Capture the cell that displays the provided text and extract its (x, y) central coordinate. 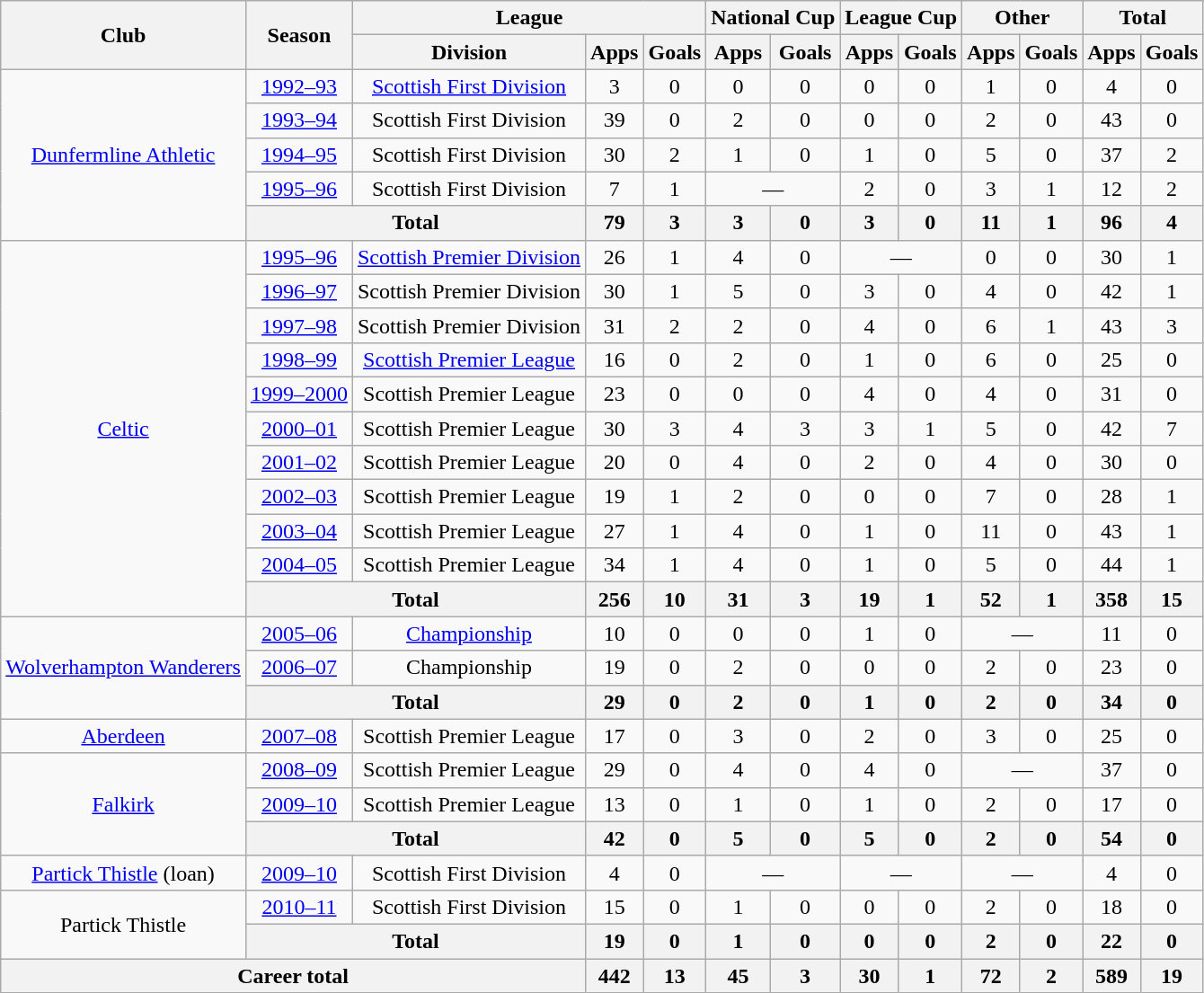
Partick Thistle (loan) (124, 873)
2006–07 (298, 668)
2005–06 (298, 634)
12 (1111, 189)
358 (1111, 599)
1993–94 (298, 120)
1994–95 (298, 155)
18 (1111, 907)
Falkirk (124, 804)
27 (615, 531)
96 (1111, 223)
Other (1023, 18)
1992–93 (298, 86)
2008–09 (298, 770)
2003–04 (298, 531)
League Cup (901, 18)
2004–05 (298, 565)
45 (739, 975)
2000–01 (298, 429)
Partick Thistle (124, 924)
28 (1111, 497)
26 (615, 257)
2007–08 (298, 736)
Career total (293, 975)
Season (298, 35)
79 (615, 223)
44 (1111, 565)
Dunfermline Athletic (124, 155)
1996–97 (298, 291)
League (528, 18)
1999–2000 (298, 394)
2010–11 (298, 907)
256 (615, 599)
54 (1111, 838)
442 (615, 975)
1998–99 (298, 359)
Aberdeen (124, 736)
2002–03 (298, 497)
National Cup (773, 18)
Wolverhampton Wanderers (124, 668)
2001–02 (298, 463)
Celtic (124, 428)
52 (991, 599)
72 (991, 975)
Division (469, 52)
20 (615, 463)
Club (124, 35)
1997–98 (298, 325)
16 (615, 359)
589 (1111, 975)
39 (615, 120)
22 (1111, 941)
